From the cell containing the given text, extract its center point as [x, y] coordinate. 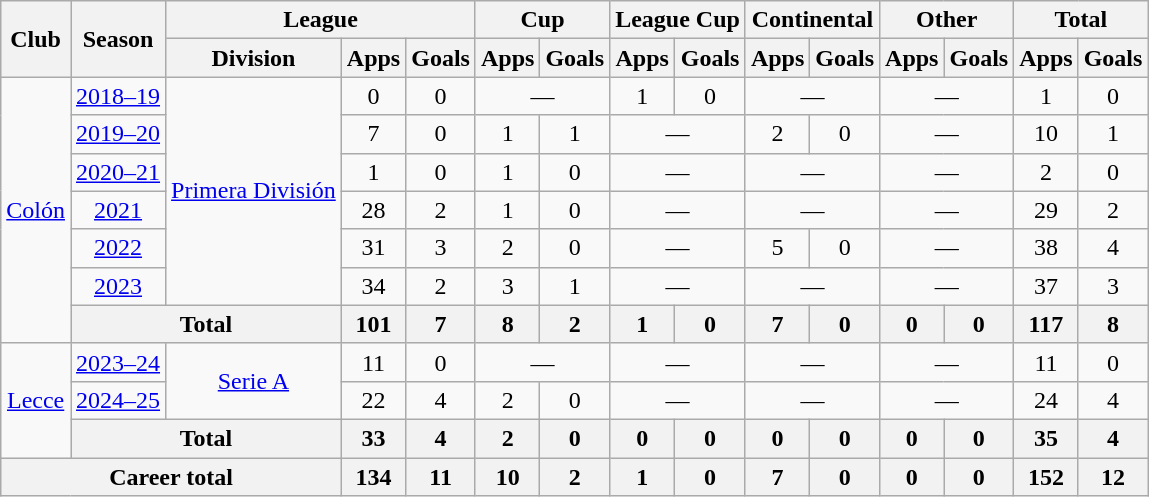
2019–20 [118, 134]
Division [254, 58]
12 [1113, 477]
Cup [542, 20]
2022 [118, 248]
101 [373, 324]
35 [1046, 438]
152 [1046, 477]
League Cup [678, 20]
2021 [118, 210]
28 [373, 210]
Lecce [36, 400]
117 [1046, 324]
League [321, 20]
24 [1046, 400]
34 [373, 286]
Career total [172, 477]
2024–25 [118, 400]
38 [1046, 248]
Season [118, 39]
2023–24 [118, 362]
31 [373, 248]
33 [373, 438]
Other [947, 20]
2018–19 [118, 96]
134 [373, 477]
Colón [36, 210]
Primera División [254, 191]
2023 [118, 286]
Continental [812, 20]
Club [36, 39]
29 [1046, 210]
5 [777, 248]
2020–21 [118, 172]
Serie A [254, 381]
22 [373, 400]
37 [1046, 286]
